For the text-containing cell, return its midpoint in [x, y] coordinate format. 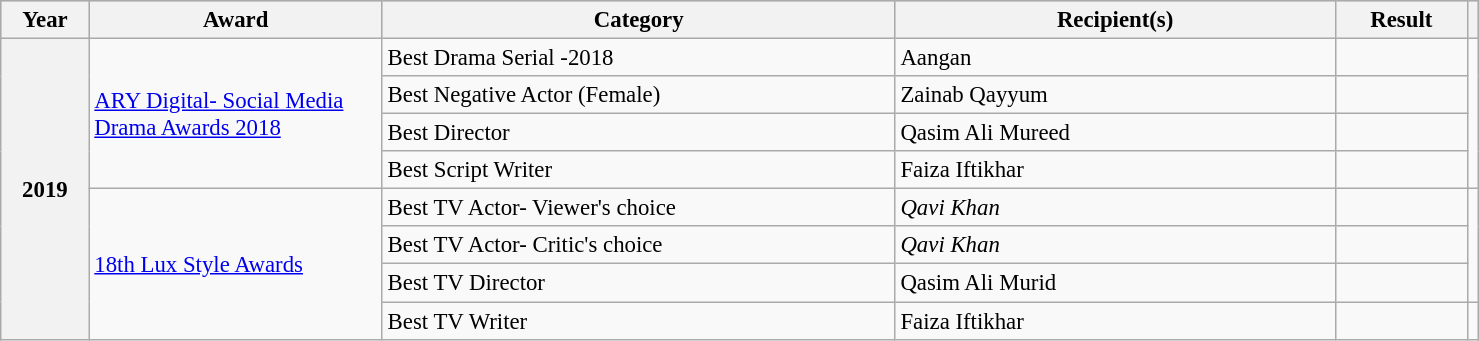
Best Drama Serial -2018 [638, 58]
Best Script Writer [638, 170]
Best Director [638, 133]
2019 [45, 190]
Best TV Director [638, 283]
Result [1401, 20]
Year [45, 20]
18th Lux Style Awards [236, 264]
Best Negative Actor (Female) [638, 95]
Category [638, 20]
Award [236, 20]
Best TV Writer [638, 321]
ARY Digital- Social Media Drama Awards 2018 [236, 114]
Qasim Ali Mureed [1115, 133]
Recipient(s) [1115, 20]
Best TV Actor- Critic's choice [638, 245]
Zainab Qayyum [1115, 95]
Qasim Ali Murid [1115, 283]
Best TV Actor- Viewer's choice [638, 208]
Aangan [1115, 58]
